Scan for the cell matching the given text and deliver its (x, y) coordinate at center. 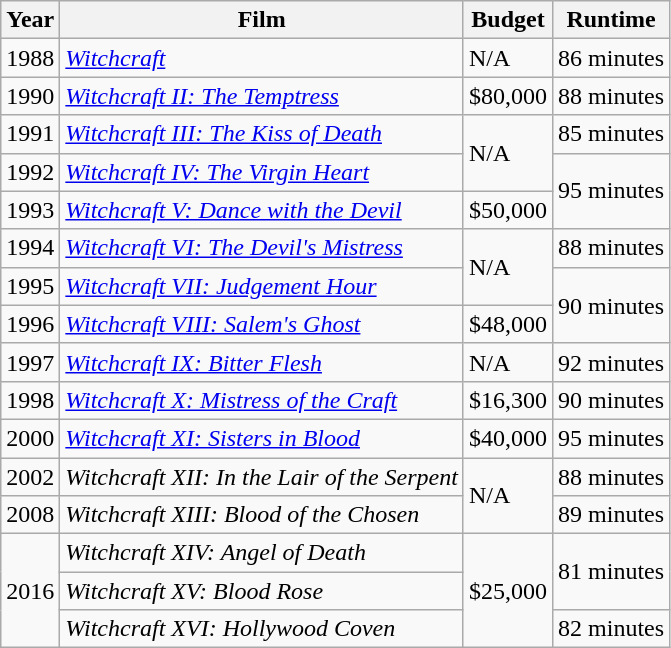
Witchcraft II: The Temptress (262, 96)
82 minutes (612, 629)
Witchcraft IV: The Virgin Heart (262, 172)
Witchcraft XVI: Hollywood Coven (262, 629)
1995 (30, 286)
Witchcraft XIV: Angel of Death (262, 553)
1992 (30, 172)
85 minutes (612, 134)
$40,000 (508, 438)
Witchcraft XIII: Blood of the Chosen (262, 515)
Witchcraft IX: Bitter Flesh (262, 362)
1996 (30, 324)
Budget (508, 20)
$16,300 (508, 400)
Witchcraft III: The Kiss of Death (262, 134)
Witchcraft VI: The Devil's Mistress (262, 248)
Witchcraft VIII: Salem's Ghost (262, 324)
2016 (30, 591)
81 minutes (612, 572)
Witchcraft XV: Blood Rose (262, 591)
$80,000 (508, 96)
Year (30, 20)
Witchcraft XII: In the Lair of the Serpent (262, 477)
Witchcraft V: Dance with the Devil (262, 210)
1990 (30, 96)
Witchcraft (262, 58)
1988 (30, 58)
92 minutes (612, 362)
89 minutes (612, 515)
Witchcraft X: Mistress of the Craft (262, 400)
1994 (30, 248)
2008 (30, 515)
Film (262, 20)
2002 (30, 477)
1991 (30, 134)
1993 (30, 210)
2000 (30, 438)
86 minutes (612, 58)
1998 (30, 400)
Witchcraft XI: Sisters in Blood (262, 438)
Runtime (612, 20)
$25,000 (508, 591)
Witchcraft VII: Judgement Hour (262, 286)
$48,000 (508, 324)
$50,000 (508, 210)
1997 (30, 362)
